For the text-containing cell, return its midpoint in (X, Y) coordinate format. 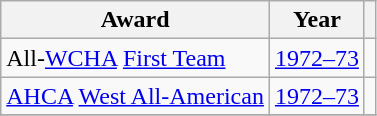
AHCA West All-American (136, 96)
Award (136, 20)
All-WCHA First Team (136, 58)
Year (316, 20)
